Return [X, Y] of the center of cell containing provided text 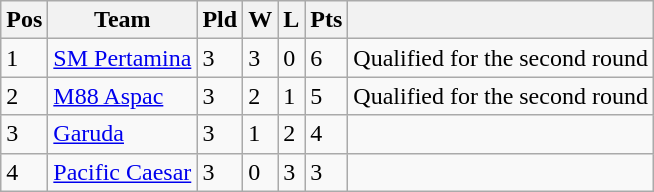
Garuda [122, 134]
6 [326, 58]
Pld [220, 20]
L [292, 20]
Pacific Caesar [122, 172]
SM Pertamina [122, 58]
W [260, 20]
M88 Aspac [122, 96]
Pts [326, 20]
Team [122, 20]
Pos [24, 20]
5 [326, 96]
